Return the (X, Y) coordinate for the center point of the cell that contains the specified text.  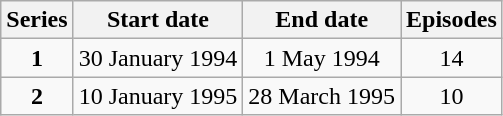
1 May 1994 (322, 58)
Episodes (452, 20)
30 January 1994 (158, 58)
10 January 1995 (158, 96)
14 (452, 58)
Start date (158, 20)
1 (37, 58)
28 March 1995 (322, 96)
10 (452, 96)
Series (37, 20)
2 (37, 96)
End date (322, 20)
